Pinpoint the cell where the given text exists, returning its [x, y] midpoint coordinate. 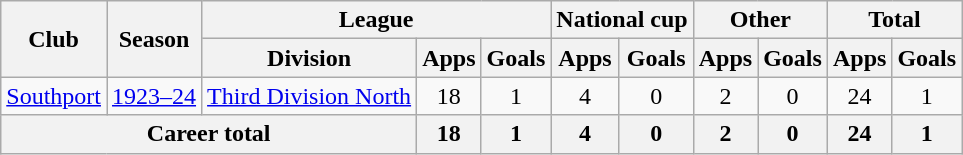
Club [54, 39]
Third Division North [310, 96]
Other [760, 20]
Southport [54, 96]
1923–24 [154, 96]
Career total [209, 134]
League [376, 20]
Season [154, 39]
Total [894, 20]
National cup [622, 20]
Division [310, 58]
